Find where the given text appears and provide that cell's center as (X, Y) coordinate. 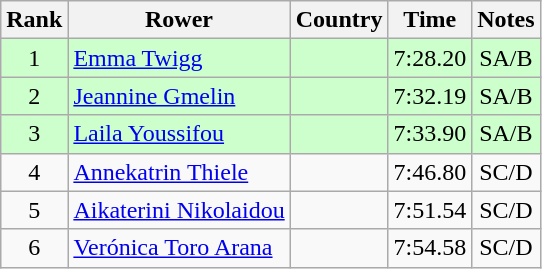
1 (34, 58)
7:33.90 (430, 134)
4 (34, 172)
Country (339, 20)
7:32.19 (430, 96)
Aikaterini Nikolaidou (179, 210)
Annekatrin Thiele (179, 172)
Time (430, 20)
Laila Youssifou (179, 134)
5 (34, 210)
Notes (506, 20)
Jeannine Gmelin (179, 96)
Verónica Toro Arana (179, 248)
Emma Twigg (179, 58)
3 (34, 134)
7:51.54 (430, 210)
Rower (179, 20)
7:28.20 (430, 58)
7:54.58 (430, 248)
2 (34, 96)
6 (34, 248)
Rank (34, 20)
7:46.80 (430, 172)
